Provide the [X, Y] coordinate of the cell's center where the given text is located.  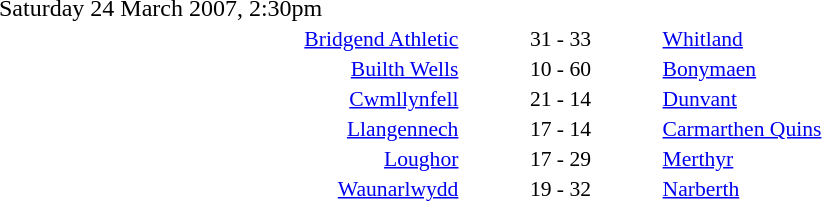
17 - 29 [560, 158]
10 - 60 [560, 68]
17 - 14 [560, 128]
31 - 33 [560, 38]
21 - 14 [560, 98]
